Determine the (X, Y) coordinate at the center of the cell enclosing the given text.  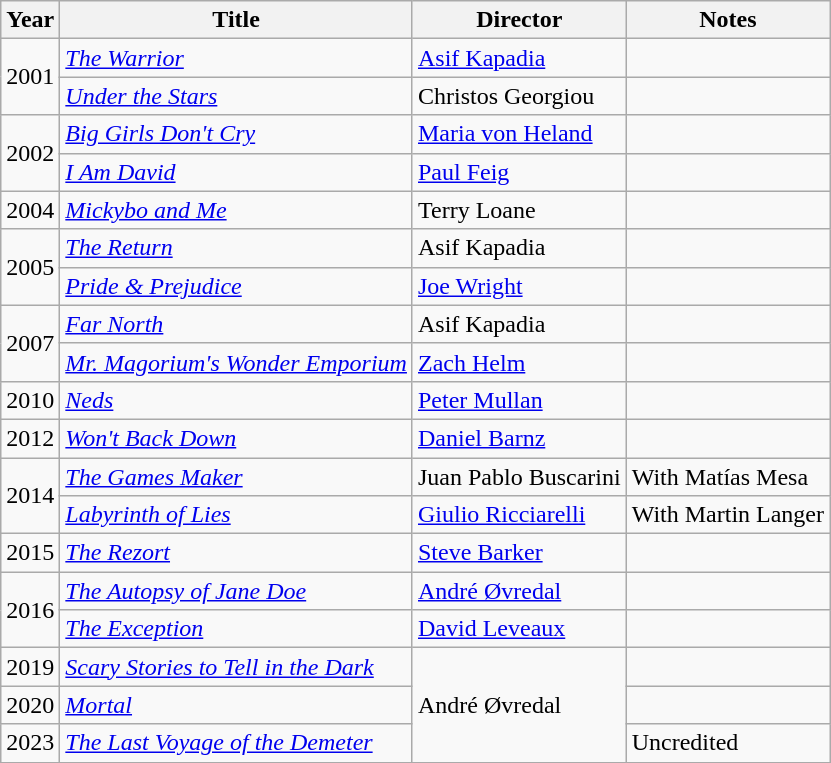
Steve Barker (519, 553)
Maria von Heland (519, 134)
Year (30, 20)
The Warrior (236, 58)
Giulio Ricciarelli (519, 515)
Christos Georgiou (519, 96)
I Am David (236, 172)
Notes (728, 20)
Scary Stories to Tell in the Dark (236, 667)
Mickybo and Me (236, 210)
The Last Voyage of the Demeter (236, 743)
Director (519, 20)
Far North (236, 324)
2010 (30, 400)
Big Girls Don't Cry (236, 134)
2012 (30, 438)
2005 (30, 267)
2020 (30, 705)
With Matías Mesa (728, 477)
2007 (30, 343)
The Rezort (236, 553)
Daniel Barnz (519, 438)
Neds (236, 400)
2001 (30, 77)
The Return (236, 248)
2004 (30, 210)
With Martin Langer (728, 515)
Labyrinth of Lies (236, 515)
Joe Wright (519, 286)
The Autopsy of Jane Doe (236, 591)
2019 (30, 667)
Mortal (236, 705)
2016 (30, 610)
2023 (30, 743)
The Exception (236, 629)
Title (236, 20)
Zach Helm (519, 362)
Uncredited (728, 743)
Terry Loane (519, 210)
2014 (30, 496)
Juan Pablo Buscarini (519, 477)
David Leveaux (519, 629)
Won't Back Down (236, 438)
2015 (30, 553)
The Games Maker (236, 477)
Peter Mullan (519, 400)
Mr. Magorium's Wonder Emporium (236, 362)
Pride & Prejudice (236, 286)
Paul Feig (519, 172)
2002 (30, 153)
Under the Stars (236, 96)
